Find where the given text appears and provide that cell's center as (X, Y) coordinate. 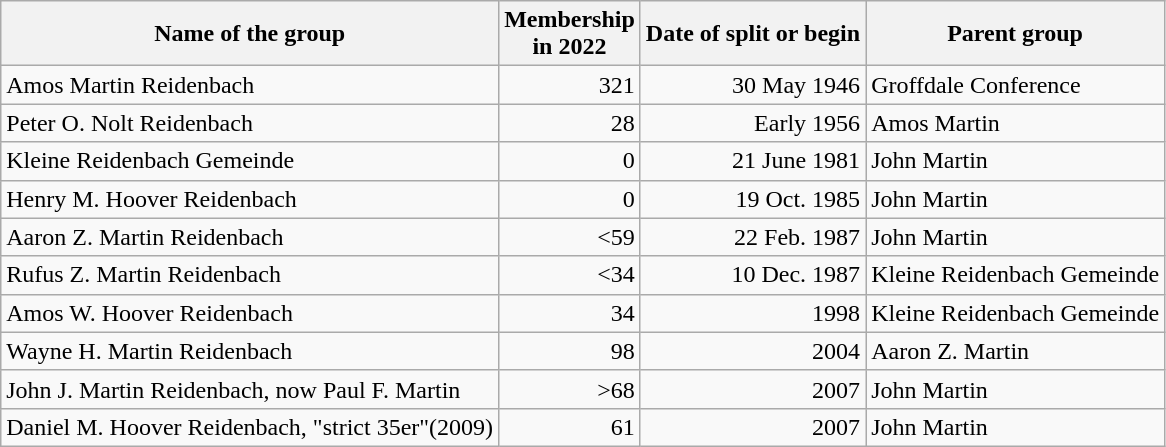
John J. Martin Reidenbach, now Paul F. Martin (250, 389)
2004 (752, 351)
34 (570, 313)
Peter O. Nolt Reidenbach (250, 123)
30 May 1946 (752, 85)
Wayne H. Martin Reidenbach (250, 351)
Aaron Z. Martin (1016, 351)
Amos Martin Reidenbach (250, 85)
Membership in 2022 (570, 34)
<34 (570, 275)
21 June 1981 (752, 161)
Name of the group (250, 34)
Groffdale Conference (1016, 85)
Amos W. Hoover Reidenbach (250, 313)
1998 (752, 313)
Rufus Z. Martin Reidenbach (250, 275)
321 (570, 85)
Date of split or begin (752, 34)
>68 (570, 389)
10 Dec. 1987 (752, 275)
Parent group (1016, 34)
Henry M. Hoover Reidenbach (250, 199)
<59 (570, 237)
Amos Martin (1016, 123)
Aaron Z. Martin Reidenbach (250, 237)
19 Oct. 1985 (752, 199)
61 (570, 427)
Early 1956 (752, 123)
Daniel M. Hoover Reidenbach, "strict 35er"(2009) (250, 427)
98 (570, 351)
28 (570, 123)
22 Feb. 1987 (752, 237)
